Identify which cell holds the provided text, then report its [x, y] central coordinate. 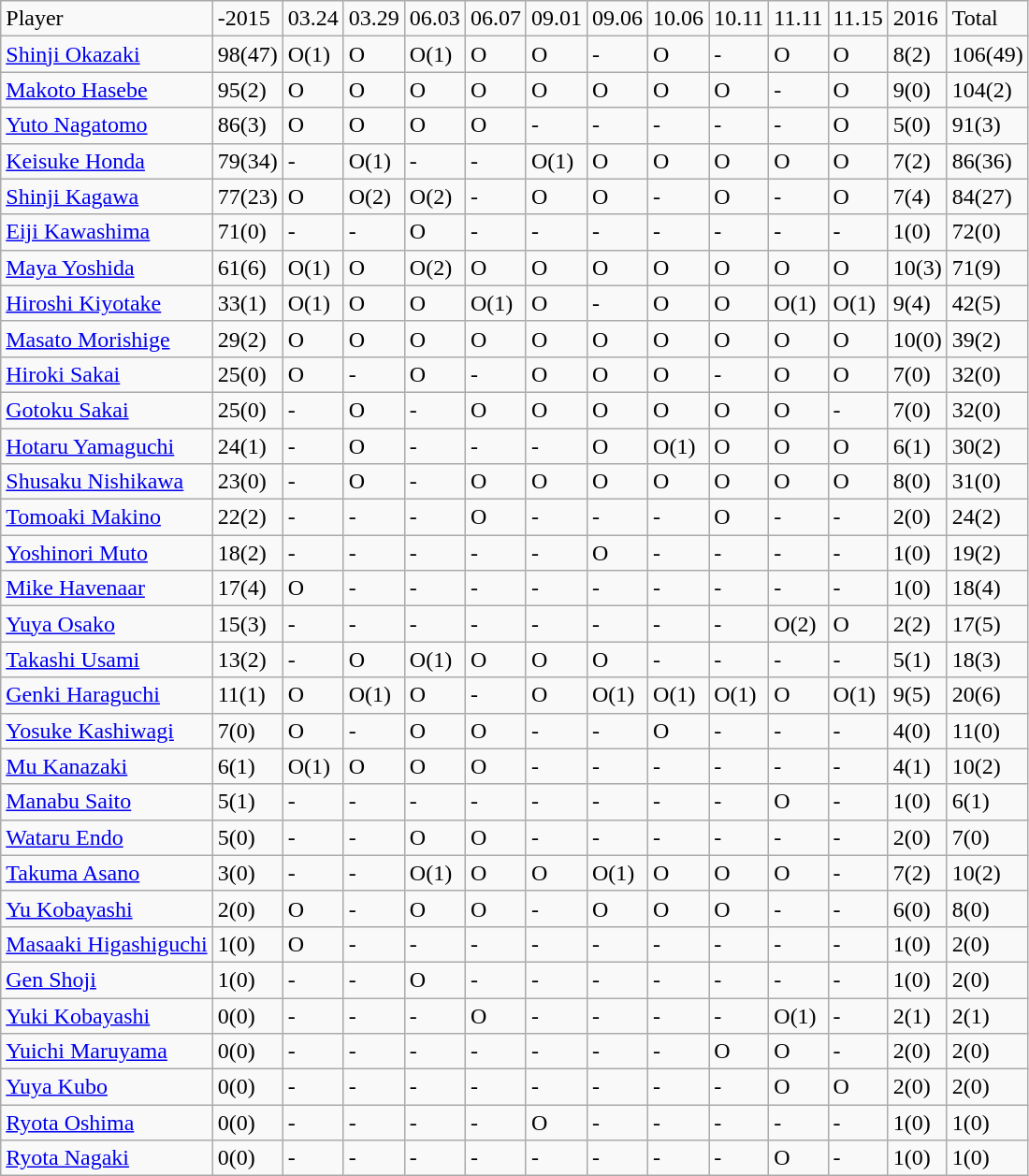
Yoshinori Muto [107, 553]
Yuki Kobayashi [107, 1015]
4(1) [917, 766]
Takashi Usami [107, 660]
95(2) [247, 90]
Player [107, 19]
Makoto Hasebe [107, 90]
23(0) [247, 482]
11.15 [858, 19]
79(34) [247, 161]
33(1) [247, 303]
Total [988, 19]
13(2) [247, 660]
09.06 [617, 19]
-2015 [247, 19]
03.24 [312, 19]
10(3) [917, 268]
7(4) [917, 196]
2016 [917, 19]
18(2) [247, 553]
24(1) [247, 446]
Eiji Kawashima [107, 232]
Shinji Okazaki [107, 54]
86(3) [247, 125]
91(3) [988, 125]
29(2) [247, 339]
77(23) [247, 196]
Genki Haraguchi [107, 695]
Hiroshi Kiyotake [107, 303]
Mike Havenaar [107, 588]
Hotaru Yamaguchi [107, 446]
71(9) [988, 268]
15(3) [247, 624]
11.11 [799, 19]
84(27) [988, 196]
09.01 [556, 19]
30(2) [988, 446]
17(5) [988, 624]
18(3) [988, 660]
10(0) [917, 339]
22(2) [247, 517]
3(0) [247, 873]
6(0) [917, 908]
Yuya Kubo [107, 1087]
31(0) [988, 482]
24(2) [988, 517]
10.11 [739, 19]
Keisuke Honda [107, 161]
06.03 [434, 19]
11(1) [247, 695]
42(5) [988, 303]
Shinji Kagawa [107, 196]
Yosuke Kashiwagi [107, 731]
4(0) [917, 731]
9(4) [917, 303]
71(0) [247, 232]
106(49) [988, 54]
Hiroki Sakai [107, 374]
2(2) [917, 624]
Masato Morishige [107, 339]
Manabu Saito [107, 802]
19(2) [988, 553]
9(0) [917, 90]
8(2) [917, 54]
10.06 [679, 19]
Yu Kobayashi [107, 908]
Mu Kanazaki [107, 766]
Yuichi Maruyama [107, 1052]
18(4) [988, 588]
Yuto Nagatomo [107, 125]
20(6) [988, 695]
Takuma Asano [107, 873]
Maya Yoshida [107, 268]
Tomoaki Makino [107, 517]
39(2) [988, 339]
Wataru Endo [107, 837]
86(36) [988, 161]
Ryota Nagaki [107, 1158]
Gotoku Sakai [107, 410]
72(0) [988, 232]
17(4) [247, 588]
Shusaku Nishikawa [107, 482]
Ryota Oshima [107, 1123]
61(6) [247, 268]
03.29 [374, 19]
Masaaki Higashiguchi [107, 944]
11(0) [988, 731]
104(2) [988, 90]
98(47) [247, 54]
Yuya Osako [107, 624]
Gen Shoji [107, 980]
9(5) [917, 695]
06.07 [496, 19]
